Extract the (X, Y) coordinate from the center of the cell holding the provided text.  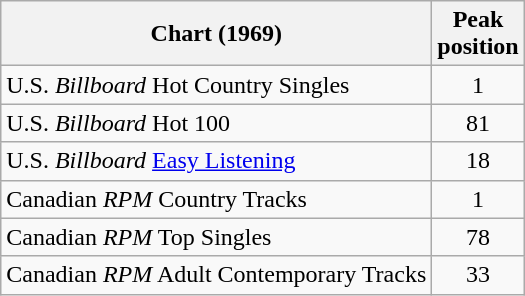
78 (478, 237)
Peakposition (478, 34)
Canadian RPM Adult Contemporary Tracks (216, 275)
Canadian RPM Top Singles (216, 237)
Chart (1969) (216, 34)
18 (478, 161)
U.S. Billboard Easy Listening (216, 161)
Canadian RPM Country Tracks (216, 199)
81 (478, 123)
U.S. Billboard Hot Country Singles (216, 85)
33 (478, 275)
U.S. Billboard Hot 100 (216, 123)
